For the text-containing cell, return its midpoint in (x, y) coordinate format. 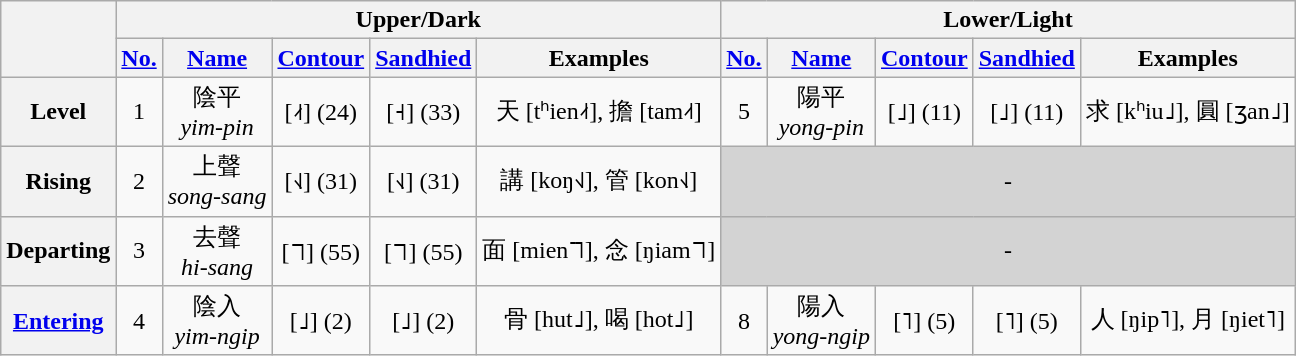
[˨˦] (24) (321, 112)
Lower/Light (1008, 20)
陽入yong-ngip (821, 321)
Level (58, 112)
求 [kʰiu˩], 圓 [ʒan˩] (1188, 112)
Departing (58, 251)
去聲hi-sang (217, 251)
講 [koŋ˧˩], 管 [kon˧˩] (599, 181)
陰入yim-ngip (217, 321)
1 (139, 112)
8 (744, 321)
Rising (58, 181)
2 (139, 181)
4 (139, 321)
[˧] (33) (424, 112)
3 (139, 251)
陰平yim-pin (217, 112)
陽平yong-pin (821, 112)
人 [ŋip˥], 月 [ŋiet˥] (1188, 321)
上聲song-sang (217, 181)
面 [mien˥˥], 念 [ŋiam˥˥] (599, 251)
5 (744, 112)
骨 [hut˩], 喝 [hot˩] (599, 321)
天 [tʰien˨˦], 擔 [tam˨˦] (599, 112)
Upper/Dark (418, 20)
Entering (58, 321)
